Provide the [X, Y] coordinate of the cell's center where the given text is located.  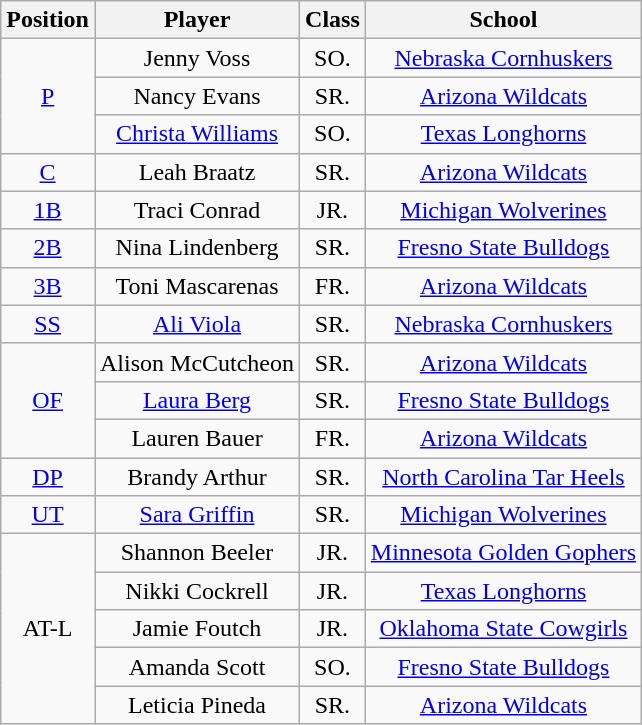
C [48, 172]
School [503, 20]
Nina Lindenberg [196, 248]
Alison McCutcheon [196, 362]
Christa Williams [196, 134]
Jenny Voss [196, 58]
AT-L [48, 629]
Oklahoma State Cowgirls [503, 629]
Class [333, 20]
DP [48, 477]
Player [196, 20]
Toni Mascarenas [196, 286]
Lauren Bauer [196, 438]
3B [48, 286]
Position [48, 20]
Laura Berg [196, 400]
UT [48, 515]
Traci Conrad [196, 210]
Minnesota Golden Gophers [503, 553]
Shannon Beeler [196, 553]
P [48, 96]
1B [48, 210]
North Carolina Tar Heels [503, 477]
Nancy Evans [196, 96]
Amanda Scott [196, 667]
Leticia Pineda [196, 705]
Nikki Cockrell [196, 591]
2B [48, 248]
Leah Braatz [196, 172]
Jamie Foutch [196, 629]
Ali Viola [196, 324]
OF [48, 400]
Brandy Arthur [196, 477]
Sara Griffin [196, 515]
SS [48, 324]
